For the text-containing cell, return its midpoint in [X, Y] coordinate format. 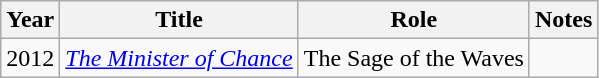
Year [30, 20]
Title [179, 20]
2012 [30, 58]
Role [414, 20]
Notes [563, 20]
The Minister of Chance [179, 58]
The Sage of the Waves [414, 58]
